Locate the cell with the specified text and output its [x, y] center coordinate. 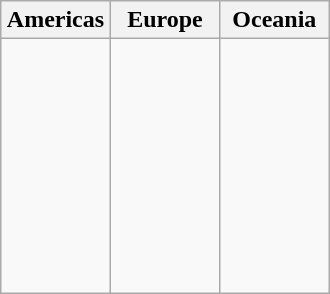
Oceania [274, 20]
Europe [164, 20]
Americas [56, 20]
